Detect which cell encompasses the target text, then output its [x, y] center coordinate. 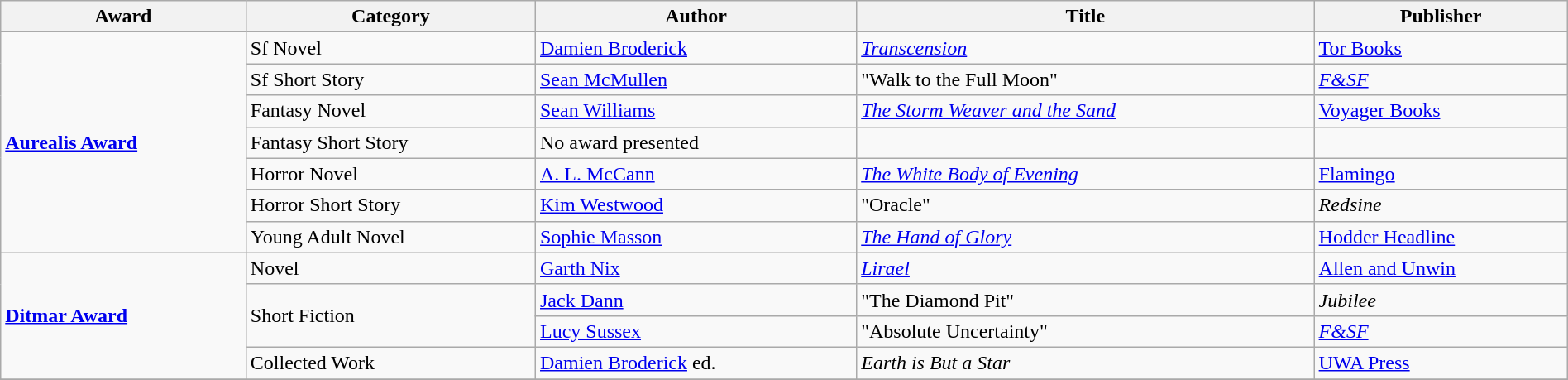
Sf Short Story [390, 79]
Lirael [1085, 268]
Novel [390, 268]
Horror Short Story [390, 205]
Kim Westwood [696, 205]
Hodder Headline [1441, 237]
The Storm Weaver and the Sand [1085, 111]
Earth is But a Star [1085, 363]
Lucy Sussex [696, 331]
"Oracle" [1085, 205]
Transcension [1085, 48]
Jubilee [1441, 300]
Category [390, 17]
"Walk to the Full Moon" [1085, 79]
Author [696, 17]
"The Diamond Pit" [1085, 300]
Sean Williams [696, 111]
Damien Broderick ed. [696, 363]
Sean McMullen [696, 79]
A. L. McCann [696, 174]
Garth Nix [696, 268]
Ditmar Award [124, 315]
Tor Books [1441, 48]
Jack Dann [696, 300]
Sf Novel [390, 48]
Award [124, 17]
Fantasy Novel [390, 111]
Publisher [1441, 17]
Redsine [1441, 205]
Collected Work [390, 363]
Voyager Books [1441, 111]
Aurealis Award [124, 142]
No award presented [696, 142]
Sophie Masson [696, 237]
Damien Broderick [696, 48]
Fantasy Short Story [390, 142]
"Absolute Uncertainty" [1085, 331]
Title [1085, 17]
Allen and Unwin [1441, 268]
Flamingo [1441, 174]
Short Fiction [390, 315]
Horror Novel [390, 174]
UWA Press [1441, 363]
Young Adult Novel [390, 237]
The Hand of Glory [1085, 237]
The White Body of Evening [1085, 174]
